Locate the cell with the specified text and output its (X, Y) center coordinate. 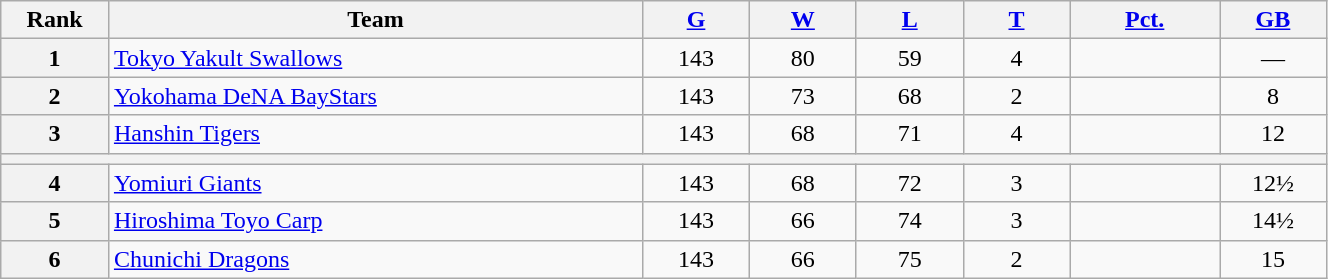
72 (910, 183)
— (1274, 58)
6 (55, 259)
Hanshin Tigers (375, 134)
G (696, 20)
Team (375, 20)
Chunichi Dragons (375, 259)
T (1016, 20)
71 (910, 134)
Tokyo Yakult Swallows (375, 58)
80 (802, 58)
GB (1274, 20)
59 (910, 58)
75 (910, 259)
Hiroshima Toyo Carp (375, 221)
5 (55, 221)
L (910, 20)
Rank (55, 20)
12½ (1274, 183)
12 (1274, 134)
8 (1274, 96)
74 (910, 221)
73 (802, 96)
Pct. (1145, 20)
Yokohama DeNA BayStars (375, 96)
14½ (1274, 221)
15 (1274, 259)
W (802, 20)
1 (55, 58)
Yomiuri Giants (375, 183)
